Provide the [X, Y] coordinate of the cell's center where the given text is located.  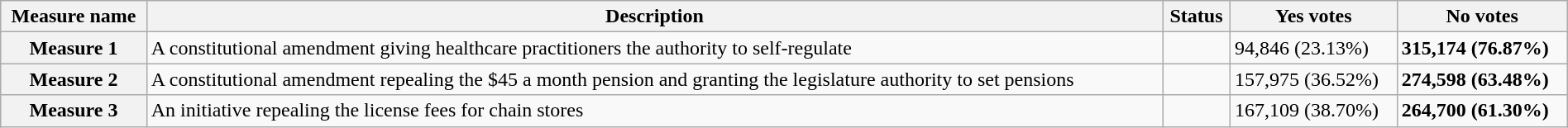
264,700 (61.30%) [1482, 111]
Description [654, 17]
A constitutional amendment giving healthcare practitioners the authority to self-regulate [654, 48]
Status [1197, 17]
Measure 2 [74, 79]
Measure 1 [74, 48]
94,846 (23.13%) [1313, 48]
No votes [1482, 17]
Yes votes [1313, 17]
An initiative repealing the license fees for chain stores [654, 111]
157,975 (36.52%) [1313, 79]
167,109 (38.70%) [1313, 111]
274,598 (63.48%) [1482, 79]
Measure name [74, 17]
315,174 (76.87%) [1482, 48]
Measure 3 [74, 111]
A constitutional amendment repealing the $45 a month pension and granting the legislature authority to set pensions [654, 79]
